Scan for the cell matching the given text and deliver its [x, y] coordinate at center. 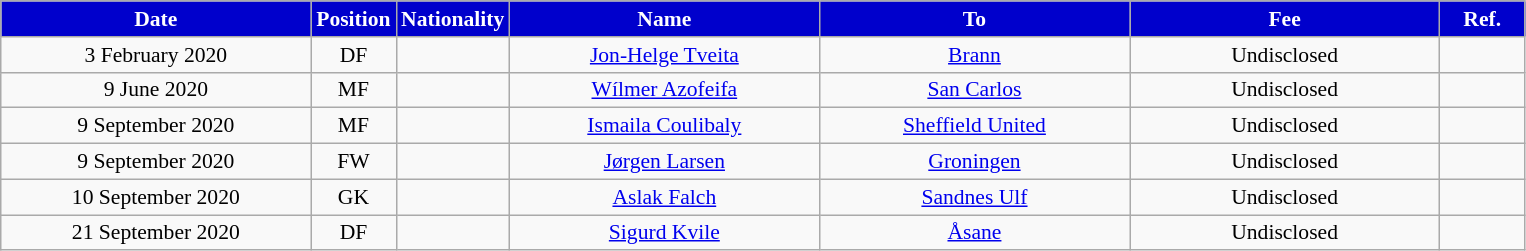
9 June 2020 [156, 90]
Fee [1285, 19]
10 September 2020 [156, 197]
FW [354, 162]
Aslak Falch [664, 197]
Nationality [452, 19]
Sigurd Kvile [664, 233]
Sheffield United [974, 126]
Jørgen Larsen [664, 162]
Sandnes Ulf [974, 197]
San Carlos [974, 90]
Groningen [974, 162]
Wílmer Azofeifa [664, 90]
Date [156, 19]
Position [354, 19]
3 February 2020 [156, 55]
Jon-Helge Tveita [664, 55]
Name [664, 19]
21 September 2020 [156, 233]
Ismaila Coulibaly [664, 126]
GK [354, 197]
Ref. [1482, 19]
Åsane [974, 233]
Brann [974, 55]
To [974, 19]
